For the text-containing cell, return its midpoint in (X, Y) coordinate format. 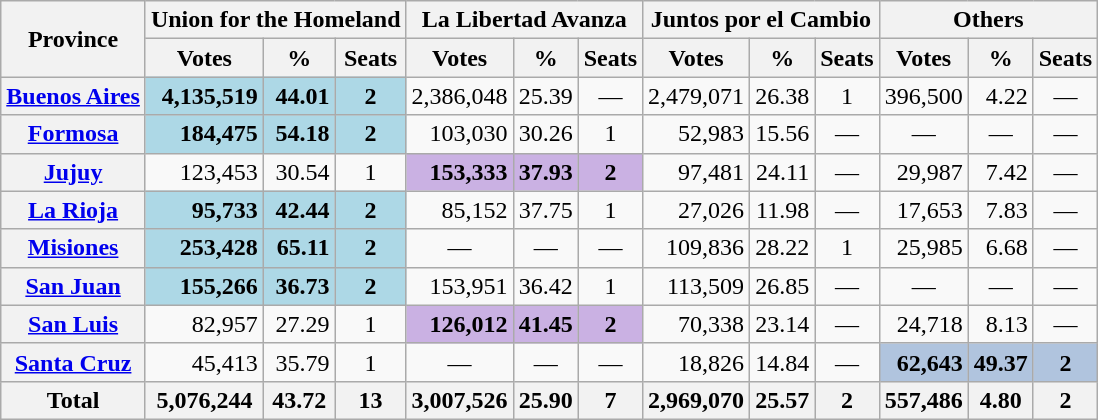
7.83 (1000, 210)
3,007,526 (460, 400)
Formosa (74, 134)
62,643 (924, 362)
6.68 (1000, 248)
155,266 (204, 286)
Misiones (74, 248)
27,026 (696, 210)
44.01 (299, 96)
La Libertad Avanza (524, 20)
Buenos Aires (74, 96)
Santa Cruz (74, 362)
Total (74, 400)
24,718 (924, 324)
2,969,070 (696, 400)
Union for the Homeland (276, 20)
82,957 (204, 324)
45,413 (204, 362)
65.11 (299, 248)
25.39 (546, 96)
37.93 (546, 172)
2,386,048 (460, 96)
Juntos por el Cambio (762, 20)
4,135,519 (204, 96)
Jujuy (74, 172)
23.14 (782, 324)
25.57 (782, 400)
103,030 (460, 134)
Others (988, 20)
153,951 (460, 286)
85,152 (460, 210)
30.26 (546, 134)
36.73 (299, 286)
San Luis (74, 324)
8.13 (1000, 324)
7 (610, 400)
70,338 (696, 324)
42.44 (299, 210)
4.22 (1000, 96)
7.42 (1000, 172)
396,500 (924, 96)
54.18 (299, 134)
14.84 (782, 362)
29,987 (924, 172)
43.72 (299, 400)
25.90 (546, 400)
557,486 (924, 400)
26.38 (782, 96)
13 (370, 400)
109,836 (696, 248)
113,509 (696, 286)
184,475 (204, 134)
126,012 (460, 324)
11.98 (782, 210)
4.80 (1000, 400)
49.37 (1000, 362)
2,479,071 (696, 96)
San Juan (74, 286)
La Rioja (74, 210)
24.11 (782, 172)
52,983 (696, 134)
95,733 (204, 210)
37.75 (546, 210)
35.79 (299, 362)
97,481 (696, 172)
123,453 (204, 172)
36.42 (546, 286)
41.45 (546, 324)
253,428 (204, 248)
28.22 (782, 248)
27.29 (299, 324)
15.56 (782, 134)
18,826 (696, 362)
25,985 (924, 248)
5,076,244 (204, 400)
Province (74, 39)
30.54 (299, 172)
26.85 (782, 286)
153,333 (460, 172)
17,653 (924, 210)
